Capture the cell that displays the provided text and extract its [x, y] central coordinate. 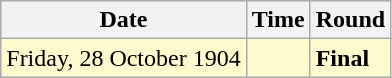
Friday, 28 October 1904 [124, 58]
Round [350, 20]
Final [350, 58]
Time [278, 20]
Date [124, 20]
